Search for the cell housing the specified text and yield its (x, y) center coordinate. 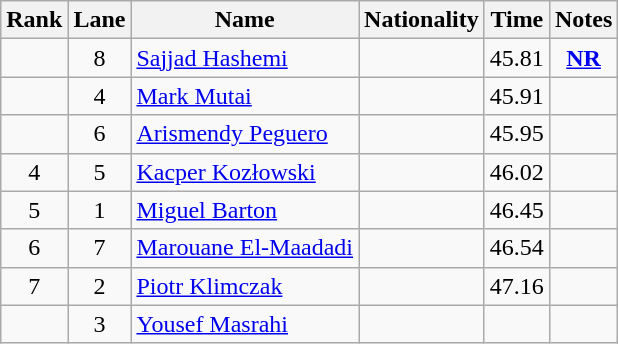
Sajjad Hashemi (245, 58)
Mark Mutai (245, 96)
Arismendy Peguero (245, 134)
Name (245, 20)
46.54 (516, 248)
Piotr Klimczak (245, 286)
Yousef Masrahi (245, 324)
45.95 (516, 134)
47.16 (516, 286)
Kacper Kozłowski (245, 172)
Nationality (422, 20)
Notes (583, 20)
Marouane El-Maadadi (245, 248)
3 (100, 324)
Lane (100, 20)
2 (100, 286)
Miguel Barton (245, 210)
45.91 (516, 96)
46.45 (516, 210)
8 (100, 58)
1 (100, 210)
45.81 (516, 58)
Time (516, 20)
Rank (34, 20)
NR (583, 58)
46.02 (516, 172)
